Locate the cell with the specified text and output its (X, Y) center coordinate. 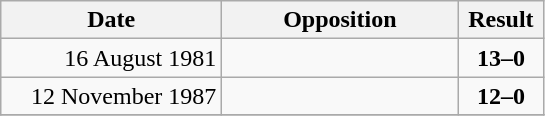
12 November 1987 (112, 96)
13–0 (501, 58)
Opposition (340, 20)
16 August 1981 (112, 58)
Result (501, 20)
12–0 (501, 96)
Date (112, 20)
